Output the (X, Y) coordinate of the center of the cell containing the given text.  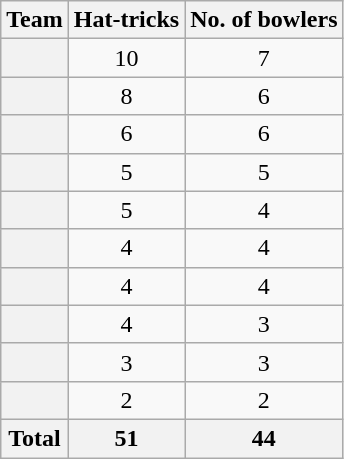
7 (264, 58)
No. of bowlers (264, 20)
8 (126, 96)
Team (35, 20)
Hat-tricks (126, 20)
51 (126, 438)
Total (35, 438)
10 (126, 58)
44 (264, 438)
